Detect which cell encompasses the target text, then output its (x, y) center coordinate. 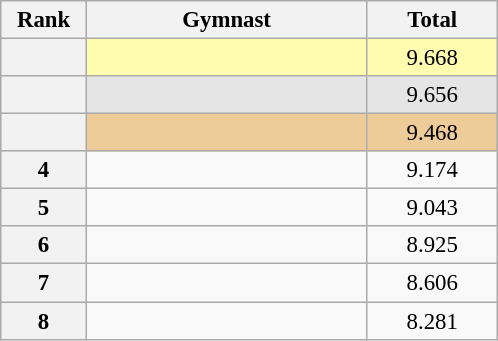
4 (44, 170)
Total (432, 20)
9.043 (432, 208)
8 (44, 321)
9.656 (432, 95)
8.925 (432, 245)
6 (44, 245)
9.174 (432, 170)
9.468 (432, 133)
Rank (44, 20)
9.668 (432, 58)
Gymnast (226, 20)
7 (44, 283)
5 (44, 208)
8.281 (432, 321)
8.606 (432, 283)
